Pinpoint the cell where the given text exists, returning its [x, y] midpoint coordinate. 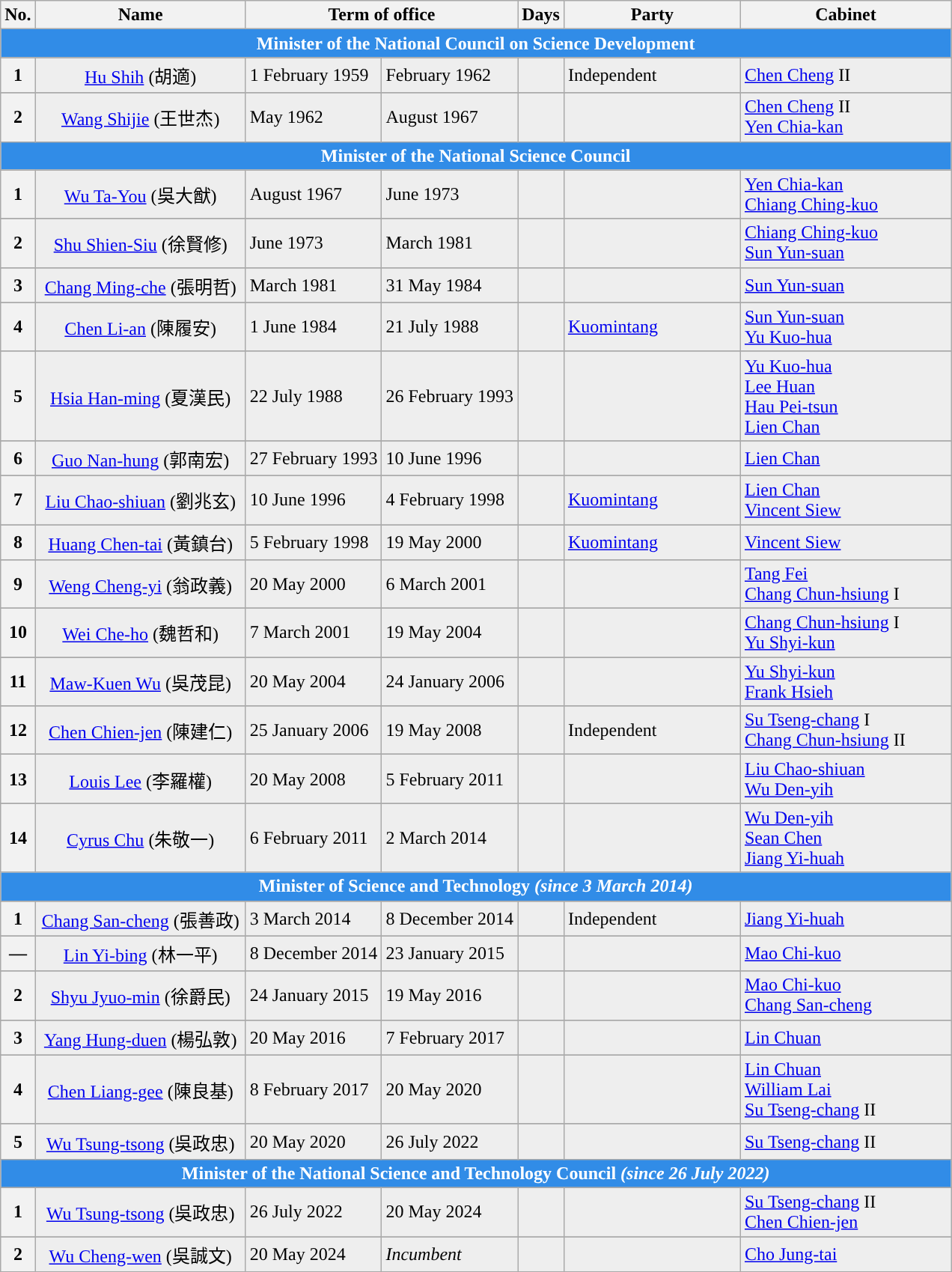
Days [541, 15]
Wu Den-yihSean ChenJiang Yi-huah [846, 838]
Chen Cheng IIYen Chia-kan [846, 117]
1 February 1959 [314, 75]
May 1962 [314, 117]
7 [18, 500]
Cho Jung-tai [846, 1255]
Minister of the National Science Council [476, 156]
19 May 2000 [450, 542]
20 May 2016 [314, 1038]
Weng Cheng-yi (翁政義) [141, 584]
19 May 2008 [450, 731]
7 March 2001 [314, 633]
10 [18, 633]
6 March 2001 [450, 584]
Cabinet [846, 15]
3 March 2014 [314, 918]
Chang San-cheng (張善政) [141, 918]
31 May 1984 [450, 284]
Minister of the National Council on Science Development [476, 43]
Hu Shih (胡適) [141, 75]
1 June 1984 [314, 326]
25 January 2006 [314, 731]
Maw-Kuen Wu (吳茂昆) [141, 681]
Liu Chao-shiuanWu Den-yih [846, 779]
Su Tseng-chang IChang Chun-hsiung II [846, 731]
13 [18, 779]
Lin ChuanWilliam LaiSu Tseng-chang II [846, 1089]
19 May 2016 [450, 996]
Su Tseng-chang II [846, 1141]
Wei Che-ho (魏哲和) [141, 633]
Minister of the National Science and Technology Council (since 26 July 2022) [476, 1173]
5 February 1998 [314, 542]
Chen Liang-gee (陳良基) [141, 1089]
24 January 2006 [450, 681]
Chen Li-an (陳履安) [141, 326]
2 March 2014 [450, 838]
Jiang Yi-huah [846, 918]
No. [18, 15]
4 February 1998 [450, 500]
Mao Chi-kuoChang San-cheng [846, 996]
Wu Cheng-wen (吳誠文) [141, 1255]
7 February 2017 [450, 1038]
Shu Shien-Siu (徐賢修) [141, 243]
Chang Ming-che (張明哲) [141, 284]
Chang Chun-hsiung IYu Shyi-kun [846, 633]
Party [652, 15]
— [18, 954]
9 [18, 584]
Yu Kuo-huaLee HuanHau Pei-tsunLien Chan [846, 395]
12 [18, 731]
Chiang Ching-kuoSun Yun-suan [846, 243]
Chen Chien-jen (陳建仁) [141, 731]
27 February 1993 [314, 458]
19 May 2004 [450, 633]
Liu Chao-shiuan (劉兆玄) [141, 500]
6 February 2011 [314, 838]
Hsia Han-ming (夏漢民) [141, 395]
6 [18, 458]
Guo Nan-hung (郭南宏) [141, 458]
Incumbent [450, 1255]
20 May 2008 [314, 779]
Chen Cheng II [846, 75]
Lien Chan [846, 458]
Yang Hung-duen (楊弘敦) [141, 1038]
Vincent Siew [846, 542]
Term of office [382, 15]
11 [18, 681]
23 January 2015 [450, 954]
Shyu Jyuo-min (徐爵民) [141, 996]
Minister of Science and Technology (since 3 March 2014) [476, 886]
Cyrus Chu (朱敬一) [141, 838]
Tang FeiChang Chun-hsiung I [846, 584]
20 May 2000 [314, 584]
February 1962 [450, 75]
Sun Yun-suanYu Kuo-hua [846, 326]
21 July 1988 [450, 326]
26 February 1993 [450, 395]
Sun Yun-suan [846, 284]
8 [18, 542]
Lin Chuan [846, 1038]
8 February 2017 [314, 1089]
Wang Shijie (王世杰) [141, 117]
Name [141, 15]
Yen Chia-kanChiang Ching-kuo [846, 195]
14 [18, 838]
Lin Yi-bing (林一平) [141, 954]
Wu Ta-You (吳大猷) [141, 195]
Lien ChanVincent Siew [846, 500]
5 February 2011 [450, 779]
Su Tseng-chang IIChen Chien-jen [846, 1211]
Huang Chen-tai (黃鎮台) [141, 542]
20 May 2004 [314, 681]
24 January 2015 [314, 996]
22 July 1988 [314, 395]
Mao Chi-kuo [846, 954]
Louis Lee (李羅權) [141, 779]
Yu Shyi-kunFrank Hsieh [846, 681]
